Search for the cell housing the specified text and yield its [X, Y] center coordinate. 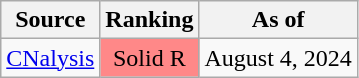
Source [50, 20]
CNalysis [50, 58]
Solid R [150, 58]
Ranking [150, 20]
August 4, 2024 [278, 58]
As of [278, 20]
